Locate the cell with the specified text and output its [x, y] center coordinate. 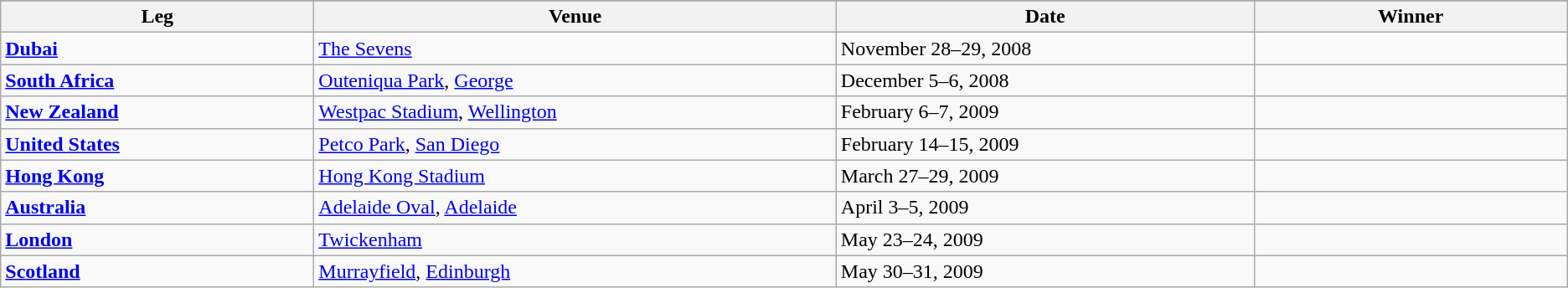
Leg [157, 17]
New Zealand [157, 112]
December 5–6, 2008 [1045, 80]
Hong Kong Stadium [575, 176]
Scotland [157, 271]
Hong Kong [157, 176]
May 30–31, 2009 [1045, 271]
Dubai [157, 49]
Twickenham [575, 239]
February 6–7, 2009 [1045, 112]
Westpac Stadium, Wellington [575, 112]
Date [1045, 17]
South Africa [157, 80]
United States [157, 144]
Adelaide Oval, Adelaide [575, 208]
Winner [1411, 17]
Australia [157, 208]
February 14–15, 2009 [1045, 144]
London [157, 239]
Petco Park, San Diego [575, 144]
March 27–29, 2009 [1045, 176]
November 28–29, 2008 [1045, 49]
April 3–5, 2009 [1045, 208]
Outeniqua Park, George [575, 80]
May 23–24, 2009 [1045, 239]
Venue [575, 17]
The Sevens [575, 49]
Murrayfield, Edinburgh [575, 271]
